For the text-containing cell, return its midpoint in (x, y) coordinate format. 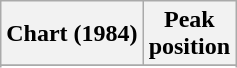
Peakposition (189, 34)
Chart (1984) (72, 34)
